From the cell containing the given text, extract its center point as [X, Y] coordinate. 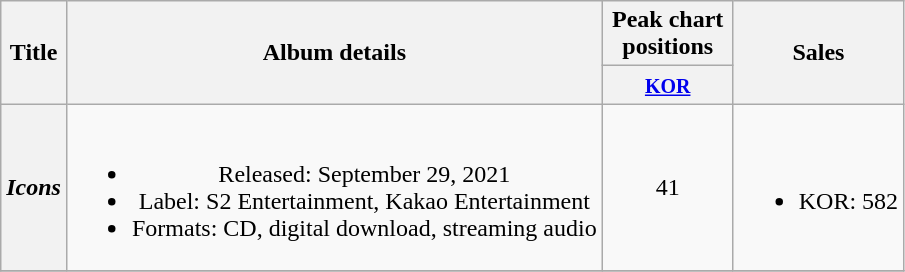
Album details [334, 52]
KOR [668, 85]
Sales [818, 52]
Title [34, 52]
Released: September 29, 2021Label: S2 Entertainment, Kakao EntertainmentFormats: CD, digital download, streaming audio [334, 188]
41 [668, 188]
KOR: 582 [818, 188]
Icons [34, 188]
Peak chart positions [668, 34]
